Extract the (X, Y) coordinate from the center of the cell holding the provided text.  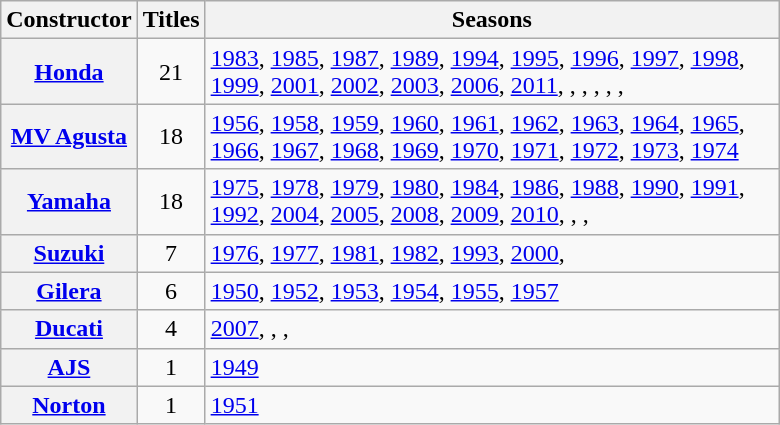
Constructor (69, 20)
AJS (69, 367)
Honda (69, 72)
Norton (69, 405)
1976, 1977, 1981, 1982, 1993, 2000, (492, 253)
Gilera (69, 291)
1951 (492, 405)
MV Agusta (69, 136)
1949 (492, 367)
2007, , , (492, 329)
Yamaha (69, 202)
1950, 1952, 1953, 1954, 1955, 1957 (492, 291)
Suzuki (69, 253)
Seasons (492, 20)
21 (171, 72)
1956, 1958, 1959, 1960, 1961, 1962, 1963, 1964, 1965, 1966, 1967, 1968, 1969, 1970, 1971, 1972, 1973, 1974 (492, 136)
Ducati (69, 329)
7 (171, 253)
4 (171, 329)
6 (171, 291)
1983, 1985, 1987, 1989, 1994, 1995, 1996, 1997, 1998, 1999, 2001, 2002, 2003, 2006, 2011, , , , , , (492, 72)
Titles (171, 20)
1975, 1978, 1979, 1980, 1984, 1986, 1988, 1990, 1991, 1992, 2004, 2005, 2008, 2009, 2010, , , (492, 202)
